Return the [x, y] coordinate for the center point of the cell that contains the specified text.  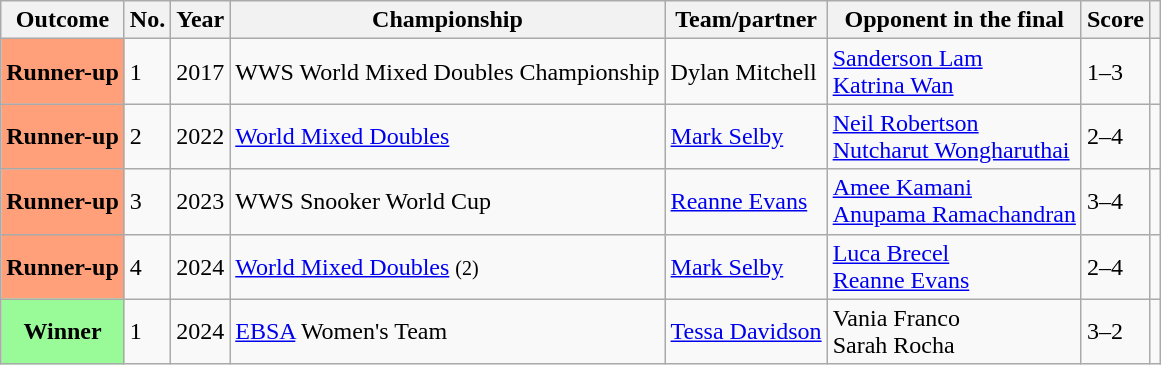
4 [147, 266]
Opponent in the final [954, 20]
World Mixed Doubles (2) [448, 266]
Neil Robertson Nutcharut Wongharuthai [954, 136]
3–4 [1115, 202]
3 [147, 202]
Tessa Davidson [746, 332]
Championship [448, 20]
Reanne Evans [746, 202]
Amee Kamani Anupama Ramachandran [954, 202]
EBSA Women's Team [448, 332]
3–2 [1115, 332]
World Mixed Doubles [448, 136]
2017 [200, 72]
Score [1115, 20]
WWS World Mixed Doubles Championship [448, 72]
No. [147, 20]
1–3 [1115, 72]
Sanderson Lam Katrina Wan [954, 72]
Winner [63, 332]
Year [200, 20]
WWS Snooker World Cup [448, 202]
Vania Franco Sarah Rocha [954, 332]
2 [147, 136]
Outcome [63, 20]
Team/partner [746, 20]
Luca Brecel Reanne Evans [954, 266]
2022 [200, 136]
Dylan Mitchell [746, 72]
2023 [200, 202]
